Locate the cell with the specified text and output its [x, y] center coordinate. 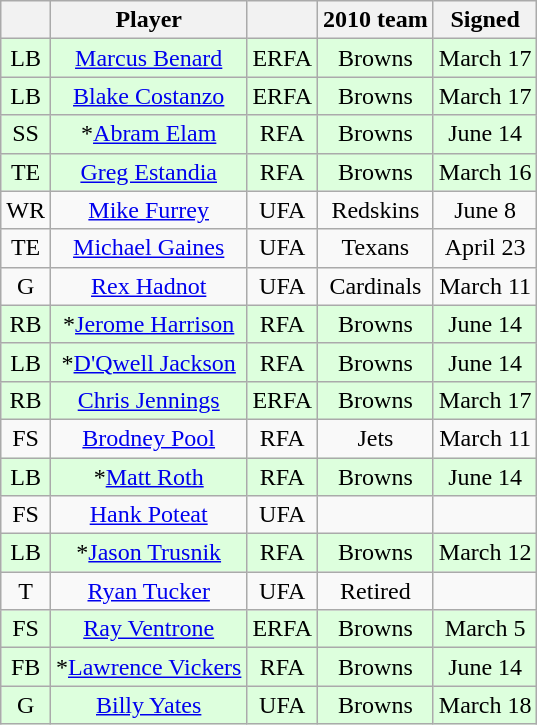
Signed [485, 20]
FB [26, 667]
T [26, 591]
March 5 [485, 629]
Hank Poteat [148, 515]
*Matt Roth [148, 477]
*Lawrence Vickers [148, 667]
March 18 [485, 705]
Texans [376, 248]
April 23 [485, 248]
Mike Furrey [148, 210]
June 8 [485, 210]
March 12 [485, 553]
Marcus Benard [148, 58]
Greg Estandia [148, 172]
March 16 [485, 172]
*D'Qwell Jackson [148, 362]
2010 team [376, 20]
*Jerome Harrison [148, 324]
WR [26, 210]
Ryan Tucker [148, 591]
Jets [376, 438]
Billy Yates [148, 705]
Michael Gaines [148, 248]
Retired [376, 591]
Player [148, 20]
Rex Hadnot [148, 286]
Brodney Pool [148, 438]
Blake Costanzo [148, 96]
Chris Jennings [148, 400]
SS [26, 134]
Ray Ventrone [148, 629]
*Jason Trusnik [148, 553]
*Abram Elam [148, 134]
Redskins [376, 210]
Cardinals [376, 286]
